Locate the cell with the specified text and output its [X, Y] center coordinate. 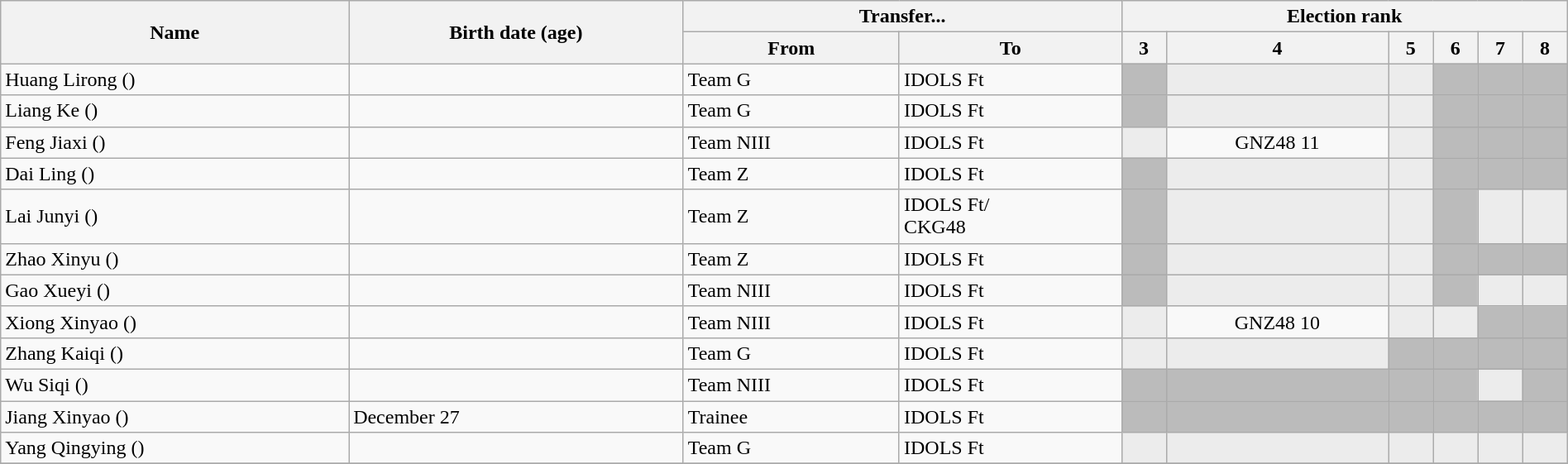
GNZ48 11 [1277, 142]
Feng Jiaxi () [175, 142]
7 [1500, 48]
8 [1545, 48]
To [1011, 48]
Name [175, 32]
6 [1456, 48]
5 [1411, 48]
Jiang Xinyao () [175, 416]
Birth date (age) [516, 32]
Yang Qingying () [175, 448]
GNZ48 10 [1277, 322]
3 [1144, 48]
4 [1277, 48]
Liang Ke () [175, 111]
Zhang Kaiqi () [175, 353]
Huang Lirong () [175, 79]
Wu Siqi () [175, 385]
From [791, 48]
Xiong Xinyao () [175, 322]
Gao Xueyi () [175, 290]
December 27 [516, 416]
Election rank [1345, 17]
Trainee [791, 416]
Lai Junyi () [175, 217]
IDOLS Ft/CKG48 [1011, 217]
Transfer... [902, 17]
Zhao Xinyu () [175, 259]
Dai Ling () [175, 174]
